For the text-containing cell, return its midpoint in [X, Y] coordinate format. 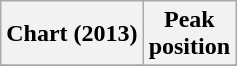
Chart (2013) [72, 34]
Peakposition [189, 34]
